Extract the [x, y] coordinate from the center of the cell holding the provided text.  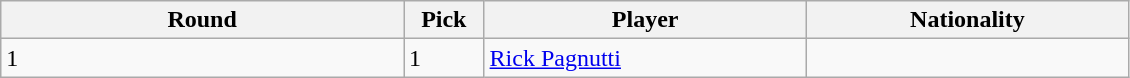
Pick [444, 20]
Rick Pagnutti [645, 58]
Round [202, 20]
Nationality [967, 20]
Player [645, 20]
